Output the (x, y) coordinate of the center of the cell containing the given text.  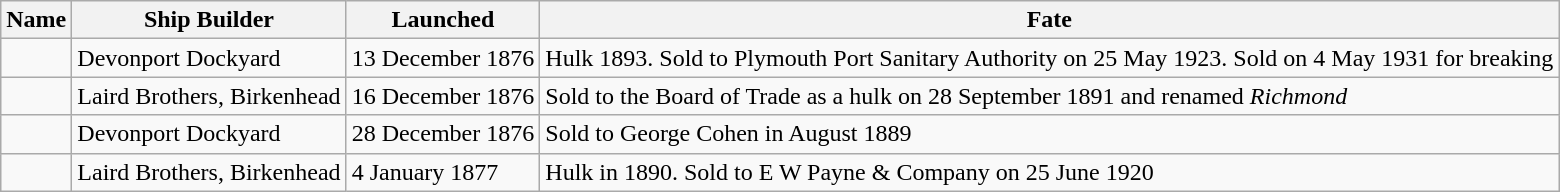
Sold to George Cohen in August 1889 (1050, 134)
Fate (1050, 20)
13 December 1876 (443, 58)
28 December 1876 (443, 134)
Launched (443, 20)
4 January 1877 (443, 172)
Hulk 1893. Sold to Plymouth Port Sanitary Authority on 25 May 1923. Sold on 4 May 1931 for breaking (1050, 58)
Name (36, 20)
16 December 1876 (443, 96)
Sold to the Board of Trade as a hulk on 28 September 1891 and renamed Richmond (1050, 96)
Hulk in 1890. Sold to E W Payne & Company on 25 June 1920 (1050, 172)
Ship Builder (209, 20)
